Extract the [X, Y] coordinate from the center of the cell holding the provided text.  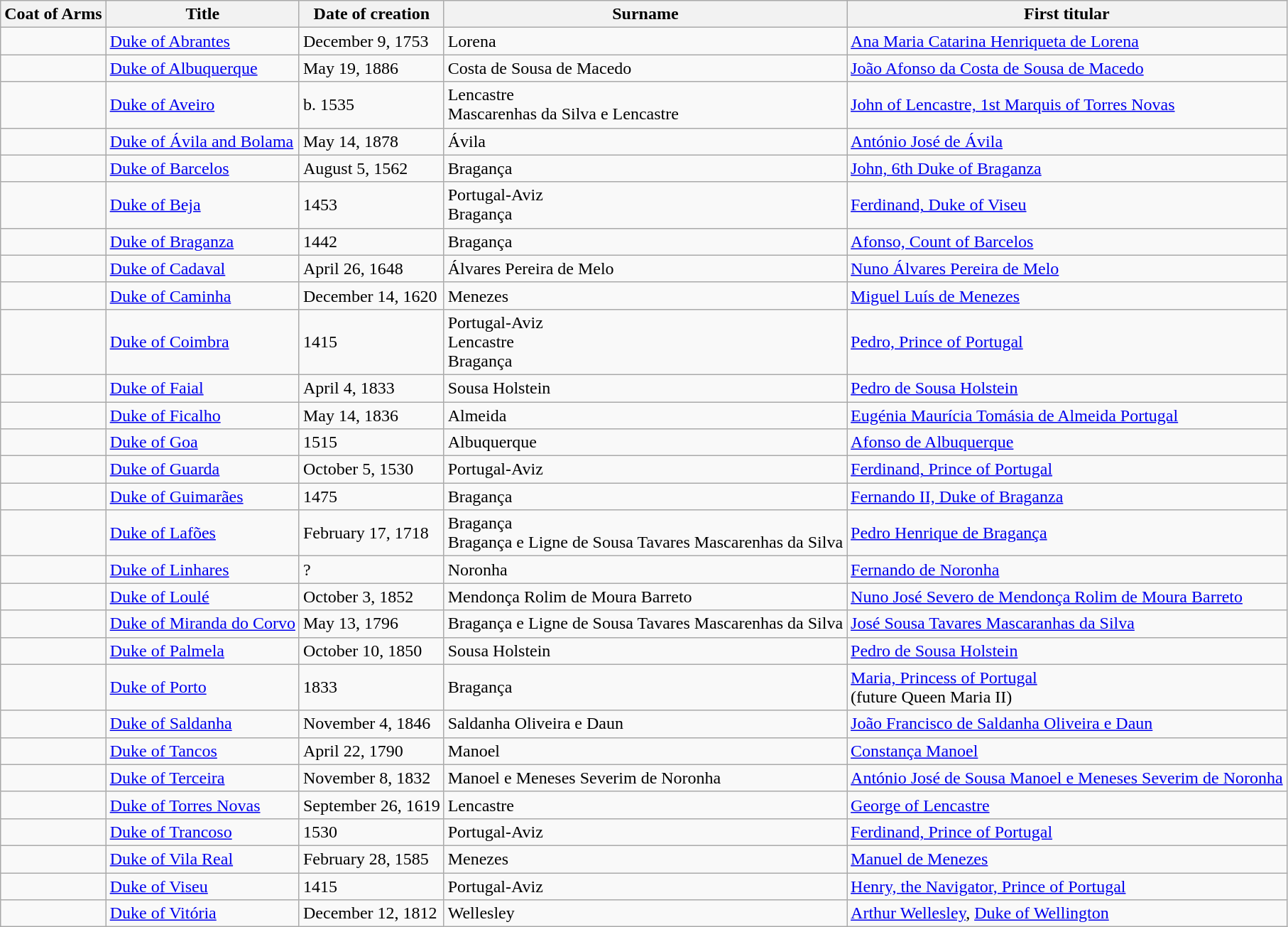
? [371, 570]
Ferdinand, Duke of Viseu [1067, 205]
Albuquerque [645, 443]
George of Lencastre [1067, 805]
Noronha [645, 570]
May 14, 1836 [371, 416]
Bragança e Ligne de Sousa Tavares Mascarenhas da Silva [645, 624]
Duke of Faial [202, 388]
Duke of Abrantes [202, 41]
Mendonça Rolim de Moura Barreto [645, 597]
Maria, Princess of Portugal (future Queen Maria II) [1067, 688]
1515 [371, 443]
Duke of Braganza [202, 242]
Duke of Ávila and Bolama [202, 141]
Title [202, 14]
Pedro, Prince of Portugal [1067, 342]
Lorena [645, 41]
April 4, 1833 [371, 388]
Duke of Lafões [202, 533]
Portugal-AvizBragança [645, 205]
Duke of Goa [202, 443]
BragançaBragança e Ligne de Sousa Tavares Mascarenhas da Silva [645, 533]
Saldanha Oliveira e Daun [645, 724]
Fernando II, Duke of Braganza [1067, 497]
Duke of Guimarães [202, 497]
1475 [371, 497]
Duke of Saldanha [202, 724]
Duke of Viseu [202, 886]
Manoel e Meneses Severim de Noronha [645, 778]
Álvares Pereira de Melo [645, 269]
November 8, 1832 [371, 778]
Duke of Guarda [202, 470]
April 26, 1648 [371, 269]
May 14, 1878 [371, 141]
December 14, 1620 [371, 296]
May 13, 1796 [371, 624]
First titular [1067, 14]
Duke of Cadaval [202, 269]
Duke of Tancos [202, 751]
Almeida [645, 416]
Duke of Caminha [202, 296]
Constança Manoel [1067, 751]
Duke of Miranda do Corvo [202, 624]
1453 [371, 205]
February 28, 1585 [371, 859]
Duke of Ficalho [202, 416]
Duke of Trancoso [202, 832]
Afonso, Count of Barcelos [1067, 242]
Surname [645, 14]
Henry, the Navigator, Prince of Portugal [1067, 886]
Duke of Albuquerque [202, 68]
1442 [371, 242]
Duke of Beja [202, 205]
Duke of Aveiro [202, 105]
Manuel de Menezes [1067, 859]
Date of creation [371, 14]
October 10, 1850 [371, 651]
Duke of Linhares [202, 570]
Duke of Barcelos [202, 168]
Afonso de Albuquerque [1067, 443]
November 4, 1846 [371, 724]
Duke of Porto [202, 688]
Wellesley [645, 914]
February 17, 1718 [371, 533]
Nuno José Severo de Mendonça Rolim de Moura Barreto [1067, 597]
Portugal-AvizLencastreBragança [645, 342]
Miguel Luís de Menezes [1067, 296]
Arthur Wellesley, Duke of Wellington [1067, 914]
Duke of Vila Real [202, 859]
Ana Maria Catarina Henriqueta de Lorena [1067, 41]
May 19, 1886 [371, 68]
Duke of Terceira [202, 778]
December 12, 1812 [371, 914]
Duke of Loulé [202, 597]
José Sousa Tavares Mascaranhas da Silva [1067, 624]
August 5, 1562 [371, 168]
John of Lencastre, 1st Marquis of Torres Novas [1067, 105]
b. 1535 [371, 105]
Coat of Arms [53, 14]
Duke of Torres Novas [202, 805]
António José de Sousa Manoel e Meneses Severim de Noronha [1067, 778]
October 3, 1852 [371, 597]
Costa de Sousa de Macedo [645, 68]
April 22, 1790 [371, 751]
Manoel [645, 751]
September 26, 1619 [371, 805]
LencastreMascarenhas da Silva e Lencastre [645, 105]
António José de Ávila [1067, 141]
Nuno Álvares Pereira de Melo [1067, 269]
Ávila [645, 141]
1833 [371, 688]
João Francisco de Saldanha Oliveira e Daun [1067, 724]
João Afonso da Costa de Sousa de Macedo [1067, 68]
Duke of Palmela [202, 651]
Lencastre [645, 805]
Duke of Vitória [202, 914]
Duke of Coimbra [202, 342]
Fernando de Noronha [1067, 570]
December 9, 1753 [371, 41]
John, 6th Duke of Braganza [1067, 168]
Eugénia Maurícia Tomásia de Almeida Portugal [1067, 416]
1530 [371, 832]
October 5, 1530 [371, 470]
Pedro Henrique de Bragança [1067, 533]
